Pinpoint the cell where the given text exists, returning its (x, y) midpoint coordinate. 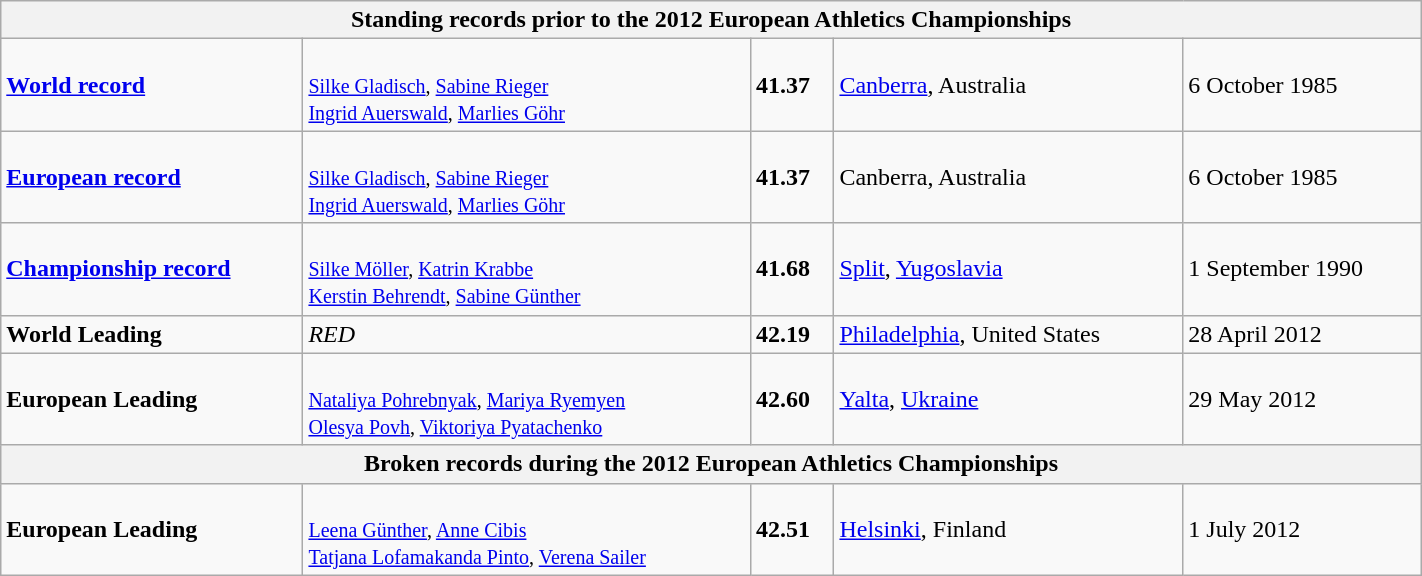
RED (526, 334)
Championship record (152, 269)
42.51 (792, 529)
European record (152, 177)
Silke Möller, Katrin KrabbeKerstin Behrendt, Sabine Günther (526, 269)
1 July 2012 (1302, 529)
Split, Yugoslavia (1008, 269)
42.60 (792, 399)
Leena Günther, Anne Cibis Tatjana Lofamakanda Pinto, Verena Sailer (526, 529)
World record (152, 85)
Broken records during the 2012 European Athletics Championships (711, 464)
42.19 (792, 334)
Standing records prior to the 2012 European Athletics Championships (711, 20)
41.68 (792, 269)
Nataliya Pohrebnyak, Mariya RyemyenOlesya Povh, Viktoriya Pyatachenko (526, 399)
1 September 1990 (1302, 269)
Yalta, Ukraine (1008, 399)
Philadelphia, United States (1008, 334)
World Leading (152, 334)
29 May 2012 (1302, 399)
28 April 2012 (1302, 334)
Helsinki, Finland (1008, 529)
